From the cell containing the given text, extract its center point as [X, Y] coordinate. 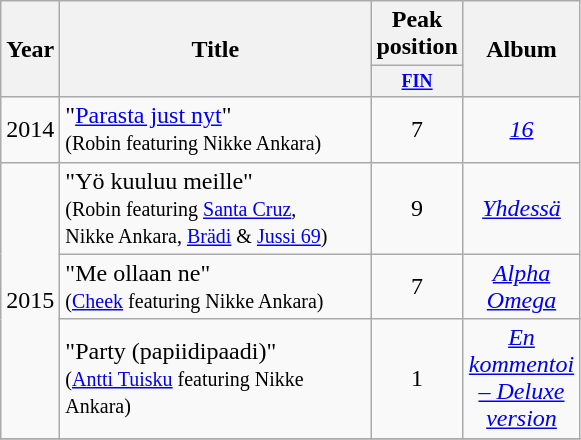
En kommentoi – Deluxe version [521, 378]
Yhdessä [521, 208]
"Yö kuuluu meille" (Robin featuring Santa Cruz,Nikke Ankara, Brädi & Jussi 69) [216, 208]
Peak position [417, 34]
"Parasta just nyt" (Robin featuring Nikke Ankara) [216, 130]
1 [417, 378]
Year [30, 49]
16 [521, 130]
"Party (papiidipaadi)" (Antti Tuisku featuring Nikke Ankara) [216, 378]
2015 [30, 300]
Album [521, 49]
"Me ollaan ne" (Cheek featuring Nikke Ankara) [216, 286]
Alpha Omega [521, 286]
9 [417, 208]
Title [216, 49]
2014 [30, 130]
FIN [417, 82]
